Determine the (X, Y) coordinate at the center of the cell enclosing the given text.  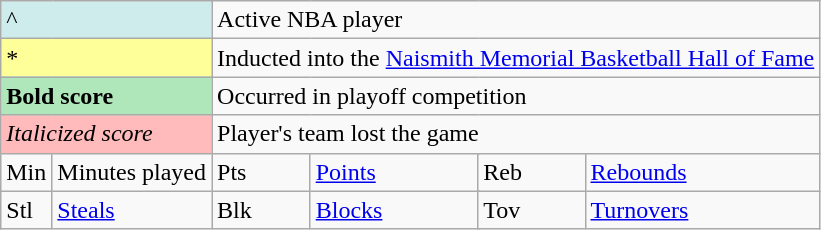
Rebounds (702, 172)
Blk (262, 210)
Tov (532, 210)
Min (26, 172)
Blocks (394, 210)
Turnovers (702, 210)
Bold score (106, 96)
* (106, 58)
^ (106, 20)
Stl (26, 210)
Pts (262, 172)
Inducted into the Naismith Memorial Basketball Hall of Fame (516, 58)
Active NBA player (516, 20)
Steals (132, 210)
Minutes played (132, 172)
Player's team lost the game (516, 134)
Italicized score (106, 134)
Points (394, 172)
Occurred in playoff competition (516, 96)
Reb (532, 172)
